For the text-containing cell, return its midpoint in (x, y) coordinate format. 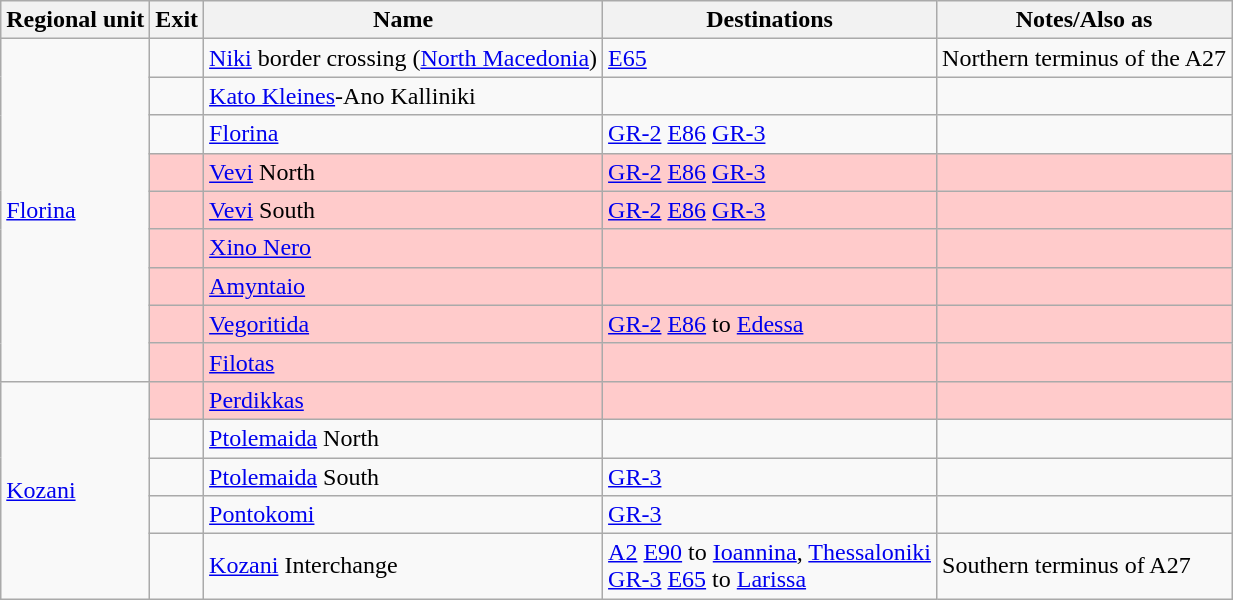
A2 E90 to Ioannina, Thessaloniki GR-3 E65 to Larissa (770, 566)
Exit (177, 20)
Name (404, 20)
Xino Nero (404, 248)
Notes/Also as (1084, 20)
Southern terminus of A27 (1084, 566)
Northern terminus of the A27 (1084, 58)
Vevi South (404, 210)
Vegoritida (404, 324)
GR-2 E86 to Edessa (770, 324)
Regional unit (76, 20)
Kato Kleines-Ano Kalliniki (404, 96)
Destinations (770, 20)
Vevi North (404, 172)
Niki border crossing (North Macedonia) (404, 58)
Perdikkas (404, 400)
Kozani Interchange (404, 566)
E65 (770, 58)
Kozani (76, 490)
Pontokomi (404, 515)
Filotas (404, 362)
Amyntaio (404, 286)
Ptolemaida North (404, 438)
Ptolemaida South (404, 477)
